Provide the (x, y) coordinate of the cell's center where the given text is located.  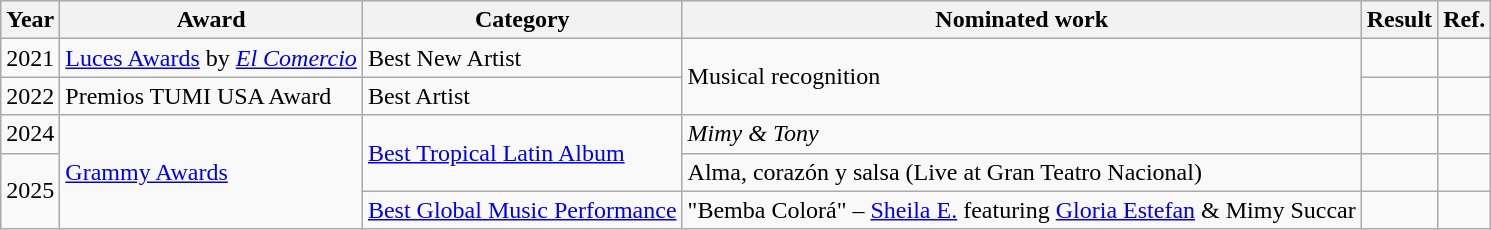
Category (522, 20)
2021 (30, 58)
2024 (30, 134)
Premios TUMI USA Award (212, 96)
Nominated work (1022, 20)
Mimy & Tony (1022, 134)
Best Artist (522, 96)
Best New Artist (522, 58)
"Bemba Colorá" – Sheila E. featuring Gloria Estefan & Mimy Succar (1022, 210)
Year (30, 20)
Grammy Awards (212, 172)
Alma, corazón y salsa (Live at Gran Teatro Nacional) (1022, 172)
Ref. (1464, 20)
Best Global Music Performance (522, 210)
Musical recognition (1022, 77)
Luces Awards by El Comercio (212, 58)
Result (1399, 20)
Best Tropical Latin Album (522, 153)
2022 (30, 96)
Award (212, 20)
2025 (30, 191)
